Scan for the cell matching the given text and deliver its [x, y] coordinate at center. 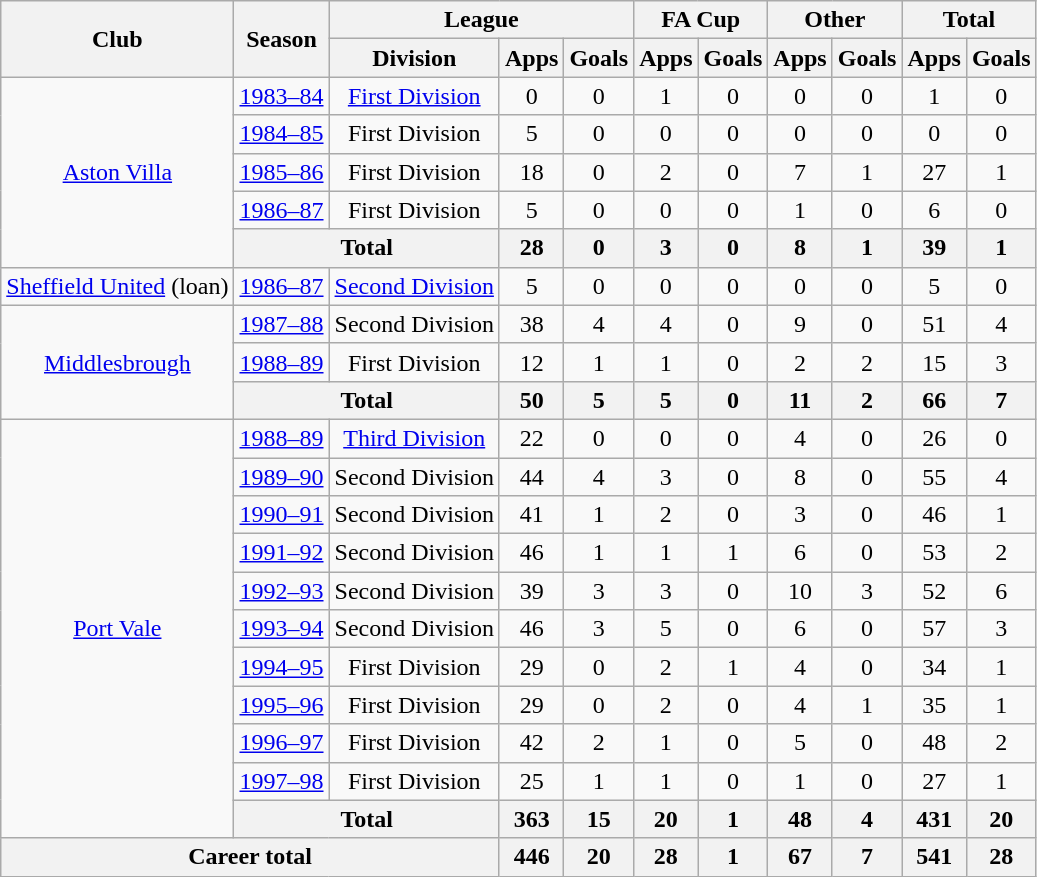
Port Vale [118, 628]
Season [282, 39]
541 [934, 857]
25 [531, 781]
11 [800, 400]
Career total [250, 857]
Middlesbrough [118, 362]
9 [800, 324]
18 [531, 172]
1992–93 [282, 591]
35 [934, 705]
1995–96 [282, 705]
431 [934, 819]
66 [934, 400]
34 [934, 667]
Sheffield United (loan) [118, 286]
50 [531, 400]
26 [934, 438]
67 [800, 857]
1985–86 [282, 172]
1991–92 [282, 553]
1983–84 [282, 96]
1997–98 [282, 781]
1989–90 [282, 477]
52 [934, 591]
1987–88 [282, 324]
38 [531, 324]
1996–97 [282, 743]
1984–85 [282, 134]
FA Cup [701, 20]
57 [934, 629]
44 [531, 477]
363 [531, 819]
446 [531, 857]
Third Division [414, 438]
53 [934, 553]
1993–94 [282, 629]
Club [118, 39]
41 [531, 515]
Other [835, 20]
Division [414, 58]
22 [531, 438]
1990–91 [282, 515]
51 [934, 324]
Aston Villa [118, 172]
League [482, 20]
55 [934, 477]
42 [531, 743]
10 [800, 591]
12 [531, 362]
1994–95 [282, 667]
